Identify which cell holds the provided text, then report its (x, y) central coordinate. 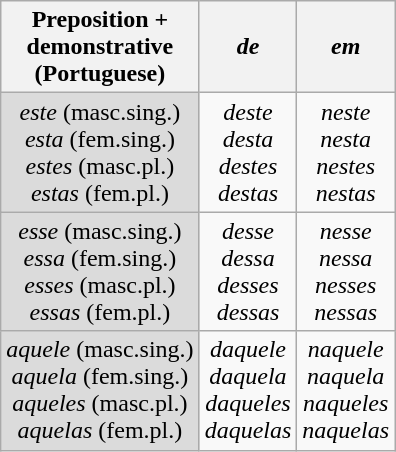
de (248, 47)
dessedessadessesdessas (248, 272)
daqueledaqueladaquelesdaquelas (248, 390)
esse (masc.sing.)essa (fem.sing.)esses (masc.pl.)essas (fem.pl.) (100, 272)
Preposition +demonstrative(Portuguese) (100, 47)
em (346, 47)
aquele (masc.sing.)aquela (fem.sing.)aqueles (masc.pl.)aquelas (fem.pl.) (100, 390)
destedestadestesdestas (248, 152)
este (masc.sing.)esta (fem.sing.)estes (masc.pl.)estas (fem.pl.) (100, 152)
nessenessanessesnessas (346, 272)
naquelenaquelanaquelesnaquelas (346, 390)
nestenestanestesnestas (346, 152)
